Detect which cell encompasses the target text, then output its (X, Y) center coordinate. 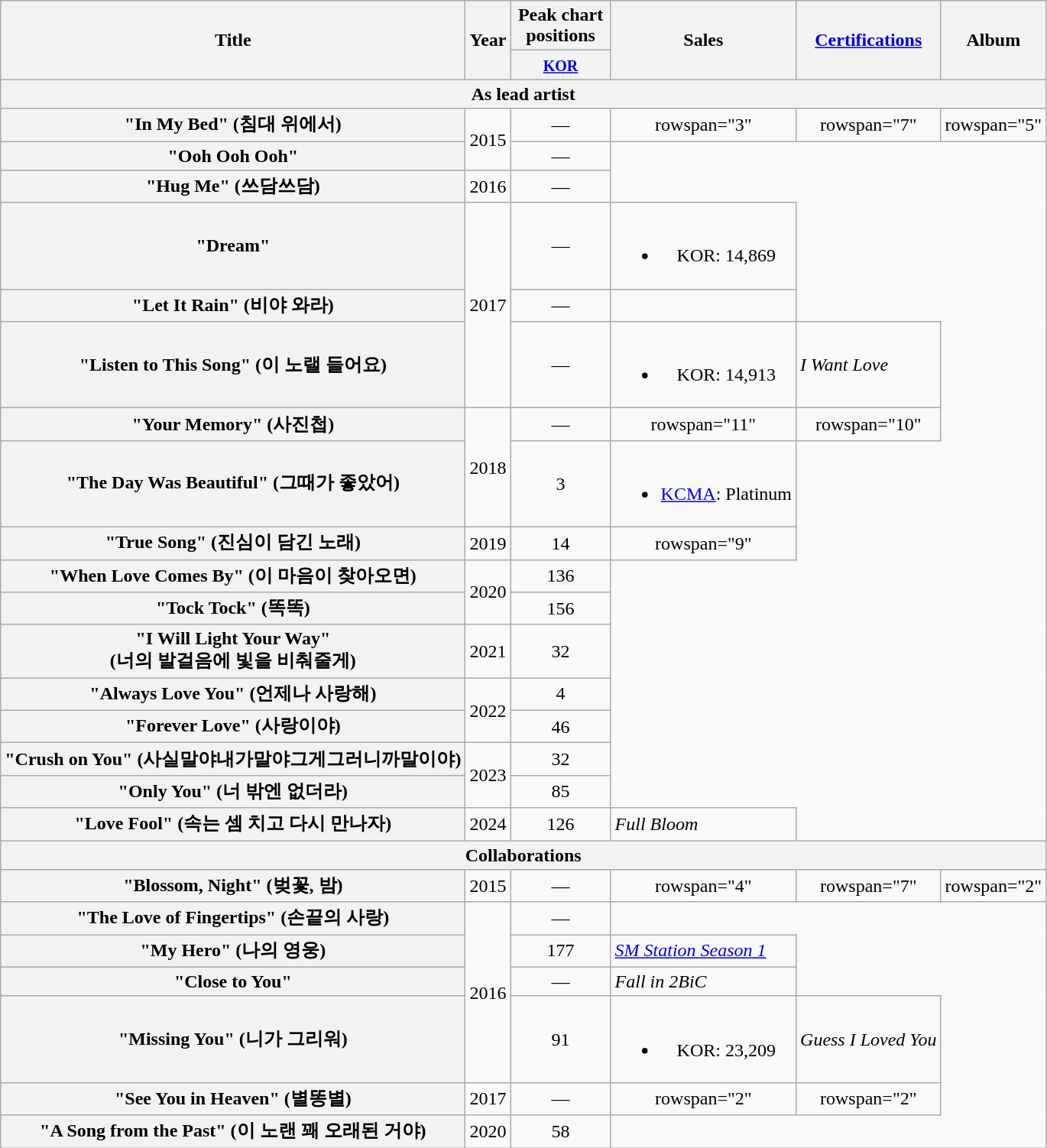
58 (561, 1131)
4 (561, 694)
2019 (488, 543)
"Always Love You" (언제나 사랑해) (233, 694)
"Close to You" (233, 981)
"Listen to This Song" (이 노랠 들어요) (233, 365)
KOR: 23,209 (703, 1039)
2018 (488, 468)
"Let It Rain" (비야 와라) (233, 306)
"Your Memory" (사진첩) (233, 425)
"I Will Light Your Way"(너의 발걸음에 빛을 비춰줄게) (233, 651)
"Blossom, Night" (벚꽃, 밤) (233, 887)
"Dream" (233, 246)
Fall in 2BiC (703, 981)
rowspan="4" (703, 887)
I Want Love (869, 365)
"My Hero" (나의 영웅) (233, 951)
91 (561, 1039)
"Love Fool" (속는 셈 치고 다시 만나자) (233, 824)
"A Song from the Past" (이 노랜 꽤 오래된 거야) (233, 1131)
136 (561, 576)
"When Love Comes By" (이 마음이 찾아오면) (233, 576)
SM Station Season 1 (703, 951)
KOR (561, 65)
"Ooh Ooh Ooh" (233, 155)
46 (561, 726)
Sales (703, 40)
rowspan="10" (869, 425)
14 (561, 543)
"Missing You" (니가 그리워) (233, 1039)
2023 (488, 775)
rowspan="3" (703, 125)
Peak chart positions (561, 26)
"Hug Me" (쓰담쓰담) (233, 186)
Certifications (869, 40)
KCMA: Platinum (703, 483)
"True Song" (진심이 담긴 노래) (233, 543)
2021 (488, 651)
Title (233, 40)
156 (561, 608)
"The Love of Fingertips" (손끝의 사랑) (233, 919)
"The Day Was Beautiful" (그때가 좋았어) (233, 483)
KOR: 14,869 (703, 246)
2024 (488, 824)
"In My Bed" (침대 위에서) (233, 125)
"Crush on You" (사실말야내가말야그게그러니까말이야) (233, 760)
177 (561, 951)
3 (561, 483)
KOR: 14,913 (703, 365)
Full Bloom (703, 824)
85 (561, 792)
"See You in Heaven" (별똥별) (233, 1099)
126 (561, 824)
rowspan="5" (994, 125)
"Forever Love" (사랑이야) (233, 726)
Collaborations (523, 855)
Year (488, 40)
As lead artist (523, 94)
rowspan="9" (703, 543)
Album (994, 40)
rowspan="11" (703, 425)
2022 (488, 711)
Guess I Loved You (869, 1039)
"Tock Tock" (똑똑) (233, 608)
"Only You" (너 밖엔 없더라) (233, 792)
